Return the [x, y] coordinate for the center point of the cell that contains the specified text.  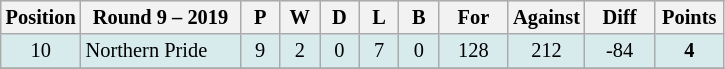
Points [689, 17]
9 [260, 51]
Diff [620, 17]
4 [689, 51]
L [379, 17]
2 [300, 51]
W [300, 17]
Against [546, 17]
For [474, 17]
B [419, 17]
212 [546, 51]
Position [41, 17]
Northern Pride [161, 51]
-84 [620, 51]
Round 9 – 2019 [161, 17]
P [260, 17]
7 [379, 51]
10 [41, 51]
128 [474, 51]
D [340, 17]
